Pinpoint the cell where the given text exists, returning its [x, y] midpoint coordinate. 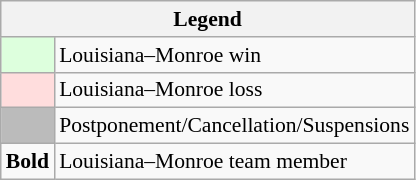
Bold [28, 162]
Louisiana–Monroe team member [234, 162]
Louisiana–Monroe loss [234, 90]
Louisiana–Monroe win [234, 55]
Postponement/Cancellation/Suspensions [234, 126]
Legend [208, 19]
